Identify which cell holds the provided text, then report its (x, y) central coordinate. 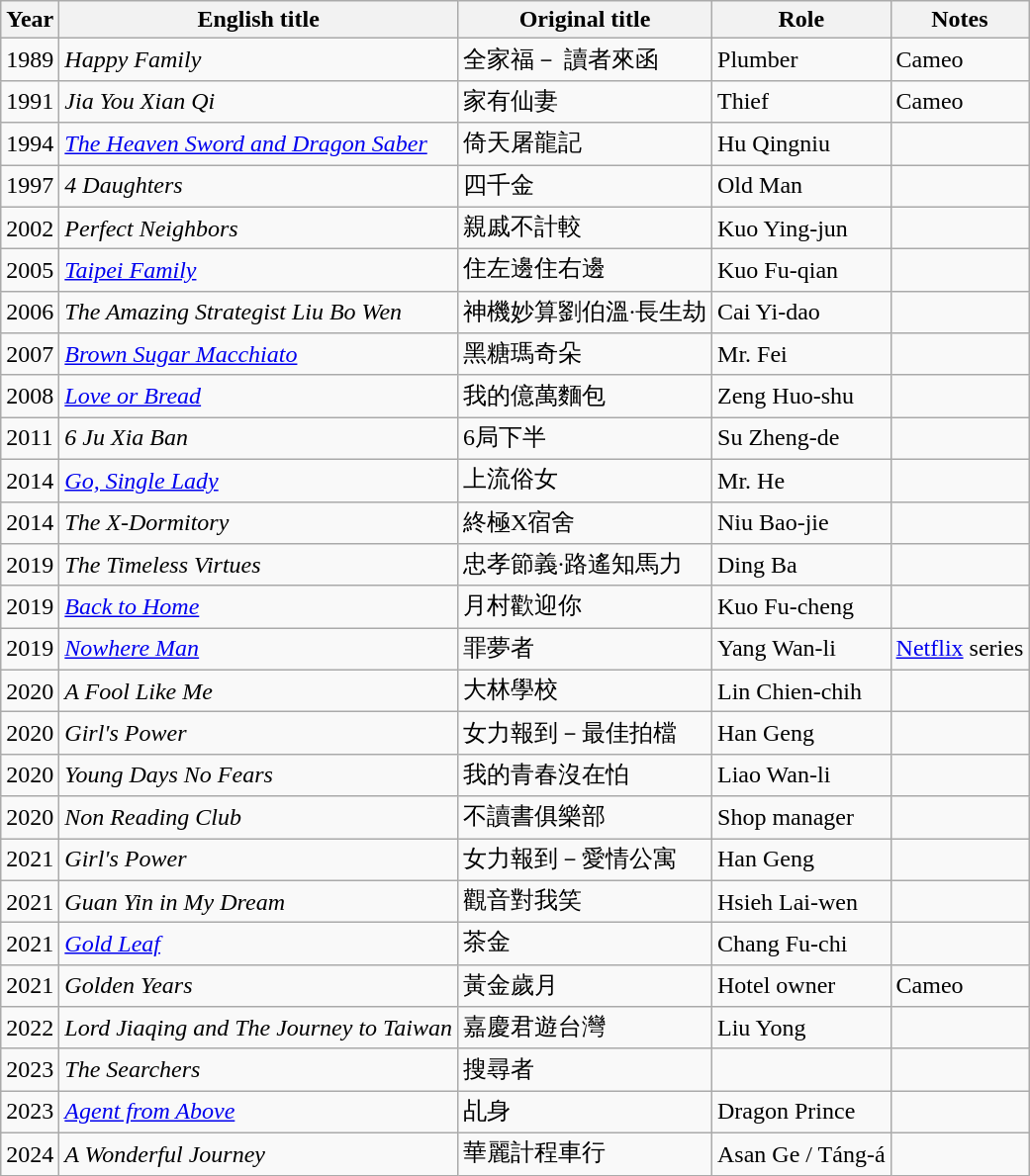
The Heaven Sword and Dragon Saber (259, 144)
Kuo Fu-cheng (801, 607)
月村歡迎你 (584, 607)
黃金歲月 (584, 985)
忠孝節義·路遙知馬力 (584, 566)
Agent from Above (259, 1112)
Ding Ba (801, 566)
1994 (30, 144)
Year (30, 20)
Original title (584, 20)
Yang Wan-li (801, 649)
Netflix series (960, 649)
Hu Qingniu (801, 144)
Non Reading Club (259, 817)
Chang Fu-chi (801, 944)
親戚不計較 (584, 227)
Kuo Fu-qian (801, 271)
Lord Jiaqing and The Journey to Taiwan (259, 1029)
家有仙妻 (584, 101)
2011 (30, 439)
Hotel owner (801, 985)
女力報到－最佳拍檔 (584, 734)
Mr. He (801, 481)
乩身 (584, 1112)
4 Daughters (259, 186)
2008 (30, 396)
The Searchers (259, 1070)
6局下半 (584, 439)
Plumber (801, 59)
Hsieh Lai-wen (801, 902)
Zeng Huo-shu (801, 396)
女力報到－愛情公寓 (584, 860)
Mr. Fei (801, 354)
Brown Sugar Macchiato (259, 354)
不讀書俱樂部 (584, 817)
2002 (30, 227)
2006 (30, 313)
The X-Dormitory (259, 522)
觀音對我笑 (584, 902)
華麗計程車行 (584, 1153)
A Fool Like Me (259, 690)
Notes (960, 20)
Back to Home (259, 607)
嘉慶君遊台灣 (584, 1029)
罪夢者 (584, 649)
1989 (30, 59)
English title (259, 20)
1991 (30, 101)
我的青春沒在怕 (584, 775)
A Wonderful Journey (259, 1153)
Love or Bread (259, 396)
Su Zheng-de (801, 439)
黑糖瑪奇朵 (584, 354)
神機妙算劉伯溫·長生劫 (584, 313)
大林學校 (584, 690)
2005 (30, 271)
Role (801, 20)
Go, Single Lady (259, 481)
住左邊住右邊 (584, 271)
Golden Years (259, 985)
1997 (30, 186)
茶金 (584, 944)
Gold Leaf (259, 944)
Asan Ge / Táng-á (801, 1153)
Cai Yi-dao (801, 313)
2022 (30, 1029)
Taipei Family (259, 271)
2007 (30, 354)
搜尋者 (584, 1070)
Old Man (801, 186)
Young Days No Fears (259, 775)
Thief (801, 101)
The Timeless Virtues (259, 566)
Guan Yin in My Dream (259, 902)
Liao Wan-li (801, 775)
四千金 (584, 186)
The Amazing Strategist Liu Bo Wen (259, 313)
Jia You Xian Qi (259, 101)
Shop manager (801, 817)
上流俗女 (584, 481)
Liu Yong (801, 1029)
Dragon Prince (801, 1112)
Lin Chien-chih (801, 690)
Perfect Neighbors (259, 227)
Niu Bao-jie (801, 522)
我的億萬麵包 (584, 396)
Nowhere Man (259, 649)
2024 (30, 1153)
Happy Family (259, 59)
Kuo Ying-jun (801, 227)
6 Ju Xia Ban (259, 439)
終極X宿舍 (584, 522)
倚天屠龍記 (584, 144)
全家福－ 讀者來函 (584, 59)
